Capture the cell that displays the provided text and extract its [X, Y] central coordinate. 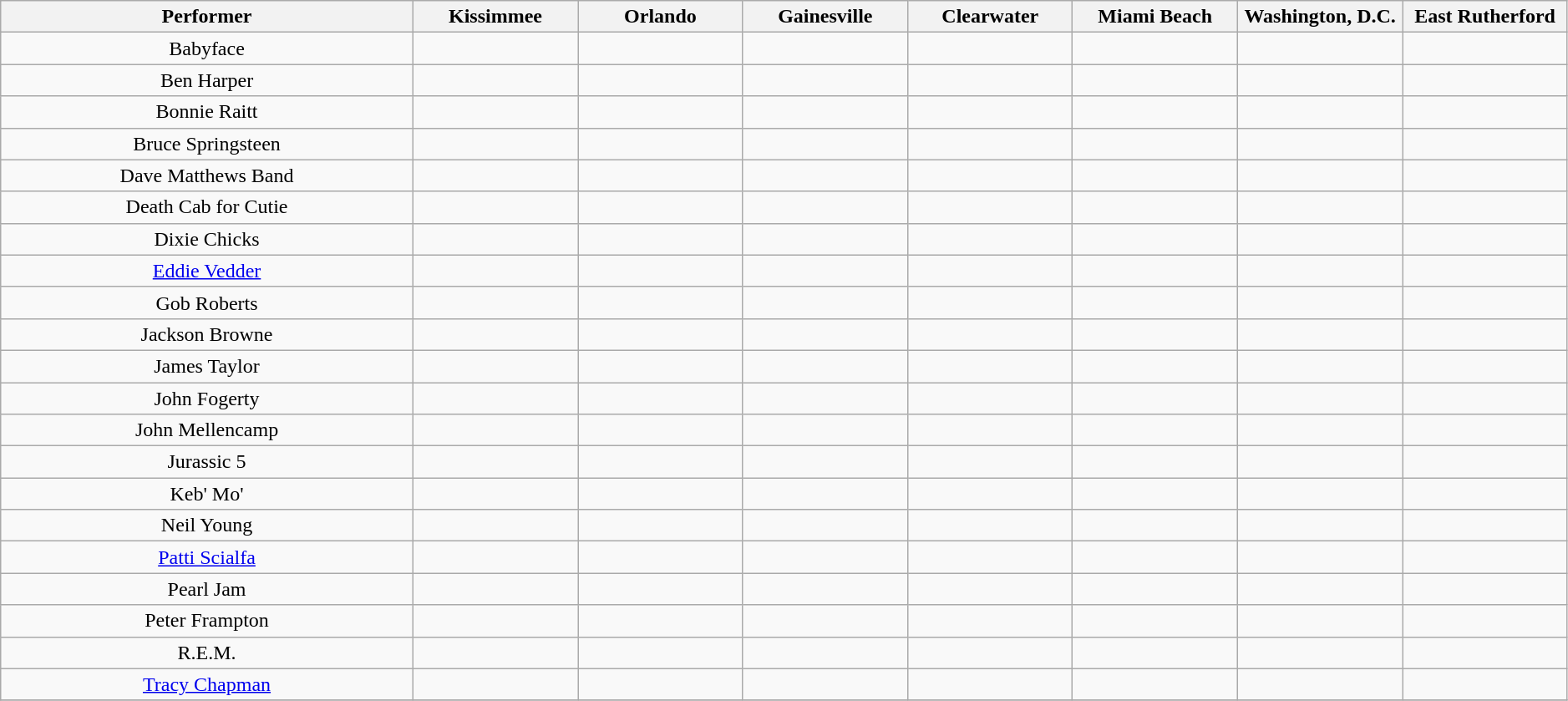
John Fogerty [207, 399]
East Rutherford [1485, 17]
Patti Scialfa [207, 557]
Orlando [660, 17]
Bonnie Raitt [207, 112]
John Mellencamp [207, 430]
Eddie Vedder [207, 271]
Dave Matthews Band [207, 175]
Death Cab for Cutie [207, 207]
Performer [207, 17]
Bruce Springsteen [207, 144]
Tracy Chapman [207, 684]
Keb' Mo' [207, 494]
James Taylor [207, 366]
Jackson Browne [207, 334]
Neil Young [207, 526]
Gob Roberts [207, 302]
Kissimmee [495, 17]
Jurassic 5 [207, 462]
Gainesville [825, 17]
Miami Beach [1154, 17]
Dixie Chicks [207, 239]
Babyface [207, 48]
Pearl Jam [207, 589]
Washington, D.C. [1320, 17]
Ben Harper [207, 80]
R.E.M. [207, 653]
Clearwater [991, 17]
Peter Frampton [207, 621]
